For the text-containing cell, return its midpoint in (X, Y) coordinate format. 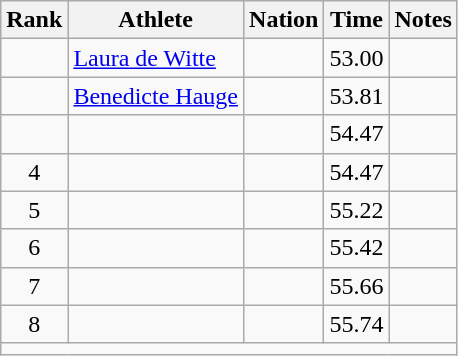
55.22 (356, 210)
8 (34, 324)
7 (34, 286)
53.00 (356, 58)
Athlete (156, 20)
Rank (34, 20)
53.81 (356, 96)
5 (34, 210)
4 (34, 172)
Time (356, 20)
55.66 (356, 286)
Notes (423, 20)
55.42 (356, 248)
Laura de Witte (156, 58)
Nation (284, 20)
Benedicte Hauge (156, 96)
6 (34, 248)
55.74 (356, 324)
